Scan for the cell matching the given text and deliver its (x, y) coordinate at center. 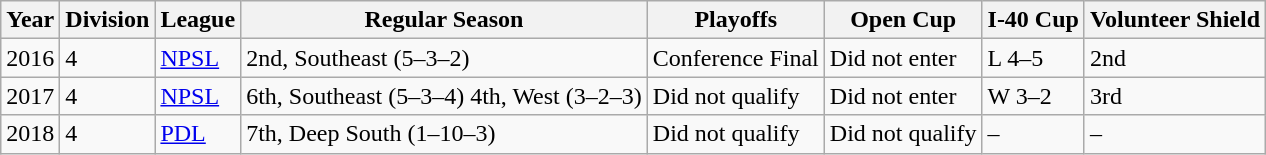
Open Cup (903, 20)
3rd (1174, 96)
PDL (198, 134)
Year (30, 20)
I-40 Cup (1033, 20)
2016 (30, 58)
L 4–5 (1033, 58)
Regular Season (444, 20)
Division (108, 20)
6th, Southeast (5–3–4) 4th, West (3–2–3) (444, 96)
2017 (30, 96)
2nd (1174, 58)
Volunteer Shield (1174, 20)
League (198, 20)
W 3–2 (1033, 96)
2018 (30, 134)
Conference Final (736, 58)
Playoffs (736, 20)
2nd, Southeast (5–3–2) (444, 58)
7th, Deep South (1–10–3) (444, 134)
